Pinpoint the cell where the given text exists, returning its (x, y) midpoint coordinate. 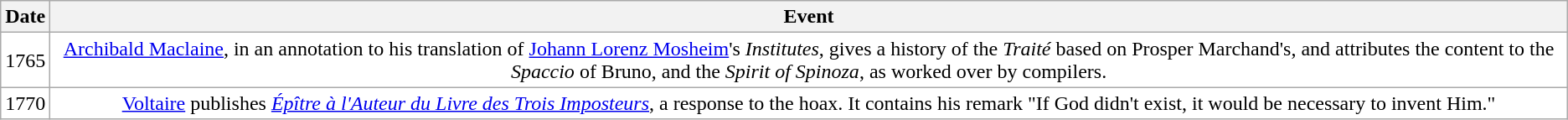
Event (809, 17)
1770 (25, 103)
Date (25, 17)
1765 (25, 60)
